Return (X, Y) of the center of cell containing provided text 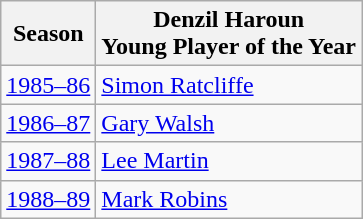
1985–86 (48, 85)
Lee Martin (229, 161)
Denzil HarounYoung Player of the Year (229, 34)
Simon Ratcliffe (229, 85)
Gary Walsh (229, 123)
1986–87 (48, 123)
1988–89 (48, 199)
1987–88 (48, 161)
Season (48, 34)
Mark Robins (229, 199)
